Determine the (X, Y) coordinate at the center of the cell enclosing the given text.  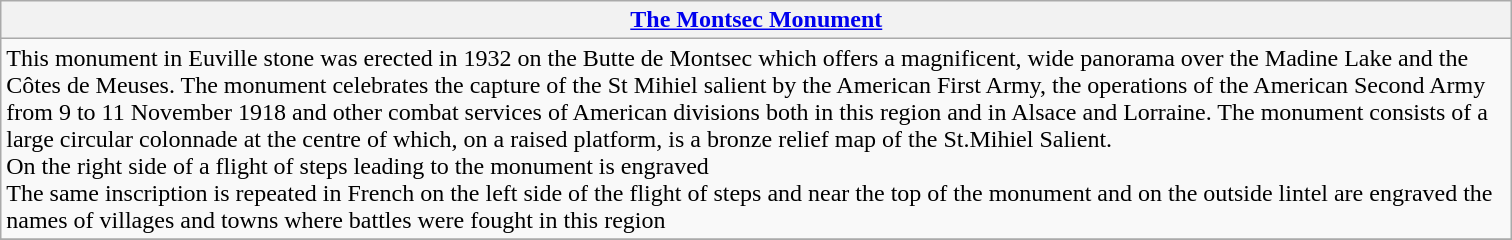
The Montsec Monument (756, 20)
